Return the (x, y) coordinate for the center point of the cell that contains the specified text.  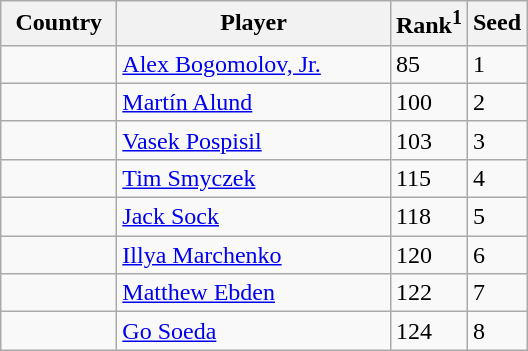
Go Soeda (254, 331)
1 (496, 64)
6 (496, 255)
Rank1 (428, 24)
8 (496, 331)
124 (428, 331)
118 (428, 217)
Jack Sock (254, 217)
Player (254, 24)
115 (428, 178)
100 (428, 102)
3 (496, 140)
Vasek Pospisil (254, 140)
Matthew Ebden (254, 293)
Tim Smyczek (254, 178)
103 (428, 140)
122 (428, 293)
7 (496, 293)
85 (428, 64)
Martín Alund (254, 102)
2 (496, 102)
120 (428, 255)
Country (59, 24)
Alex Bogomolov, Jr. (254, 64)
4 (496, 178)
Seed (496, 24)
Illya Marchenko (254, 255)
5 (496, 217)
